Search for the cell housing the specified text and yield its (X, Y) center coordinate. 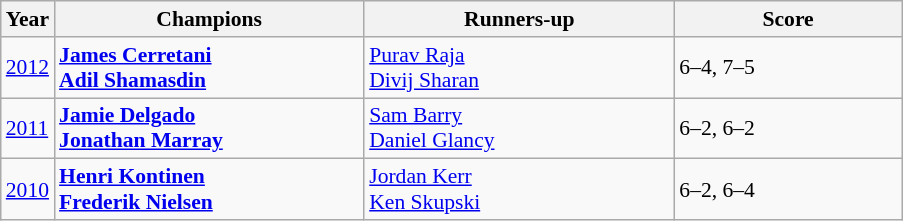
James Cerretani Adil Shamasdin (209, 68)
6–2, 6–2 (788, 128)
Score (788, 19)
Champions (209, 19)
Purav Raja Divij Sharan (519, 68)
Jordan Kerr Ken Skupski (519, 190)
Henri Kontinen Frederik Nielsen (209, 190)
6–2, 6–4 (788, 190)
2010 (28, 190)
Year (28, 19)
Runners-up (519, 19)
6–4, 7–5 (788, 68)
2011 (28, 128)
2012 (28, 68)
Sam Barry Daniel Glancy (519, 128)
Jamie Delgado Jonathan Marray (209, 128)
